For the text-containing cell, return its midpoint in [x, y] coordinate format. 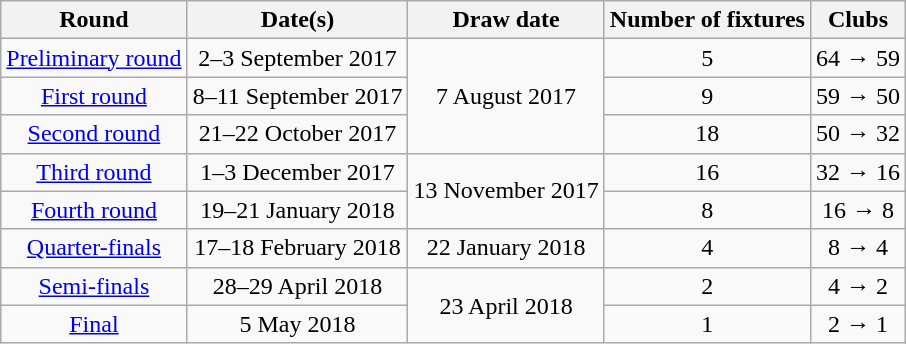
5 [707, 58]
4 [707, 248]
Date(s) [298, 20]
Fourth round [94, 210]
32 → 16 [858, 172]
16 → 8 [858, 210]
Clubs [858, 20]
Third round [94, 172]
16 [707, 172]
1–3 December 2017 [298, 172]
1 [707, 324]
2–3 September 2017 [298, 58]
59 → 50 [858, 96]
50 → 32 [858, 134]
First round [94, 96]
Final [94, 324]
5 May 2018 [298, 324]
Quarter-finals [94, 248]
2 [707, 286]
21–22 October 2017 [298, 134]
28–29 April 2018 [298, 286]
Number of fixtures [707, 20]
Draw date [506, 20]
Round [94, 20]
Semi-finals [94, 286]
22 January 2018 [506, 248]
19–21 January 2018 [298, 210]
23 April 2018 [506, 305]
Preliminary round [94, 58]
8 [707, 210]
7 August 2017 [506, 96]
8 → 4 [858, 248]
17–18 February 2018 [298, 248]
2 → 1 [858, 324]
8–11 September 2017 [298, 96]
18 [707, 134]
4 → 2 [858, 286]
13 November 2017 [506, 191]
9 [707, 96]
Second round [94, 134]
64 → 59 [858, 58]
